Search for the cell housing the specified text and yield its [x, y] center coordinate. 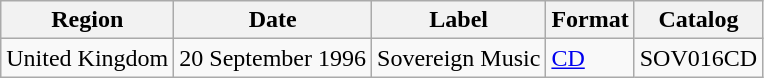
United Kingdom [88, 58]
Date [273, 20]
Format [590, 20]
Region [88, 20]
Label [459, 20]
Sovereign Music [459, 58]
20 September 1996 [273, 58]
SOV016CD [698, 58]
Catalog [698, 20]
CD [590, 58]
